For the text-containing cell, return its midpoint in [X, Y] coordinate format. 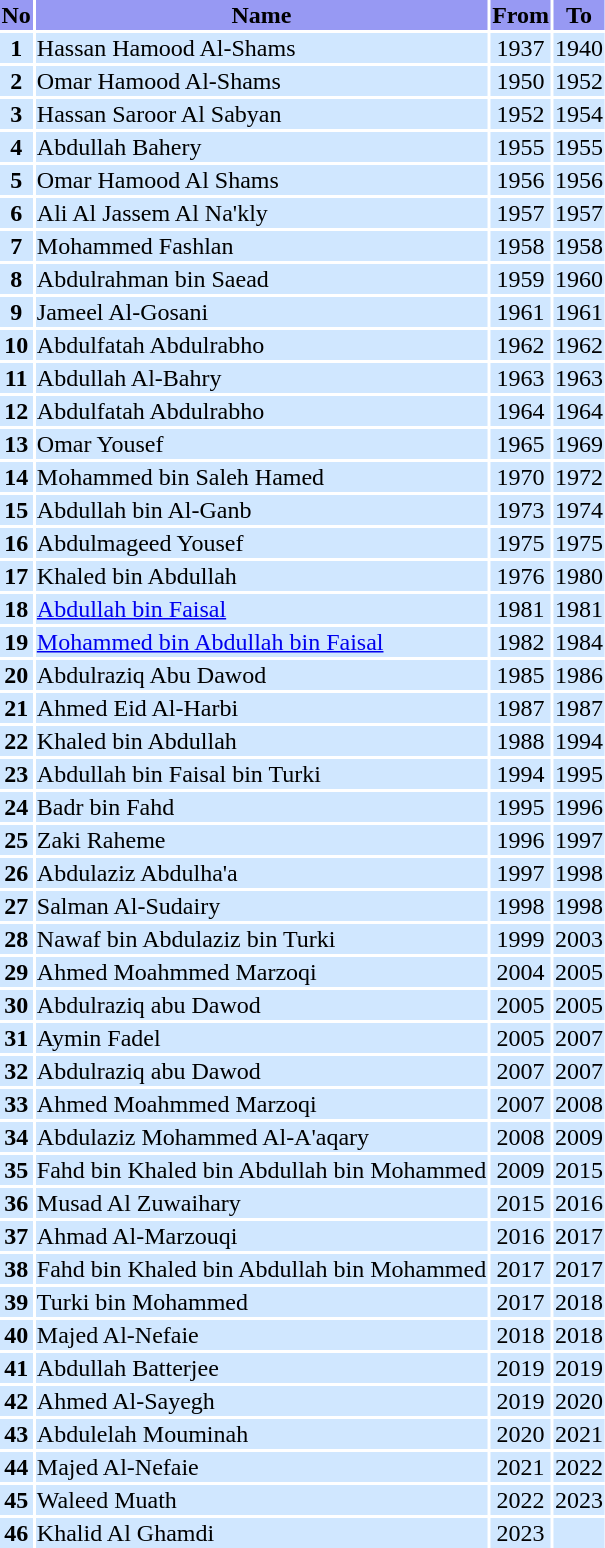
7 [16, 246]
Abdullah bin Al-Ganb [261, 510]
29 [16, 972]
Mohammed Fashlan [261, 246]
5 [16, 180]
42 [16, 1401]
45 [16, 1500]
3 [16, 114]
1988 [521, 741]
Khalid Al Ghamdi [261, 1533]
18 [16, 609]
Abdulraziq Abu Dawod [261, 675]
Abdulaziz Abdulha'a [261, 873]
Zaki Raheme [261, 840]
8 [16, 279]
Aymin Fadel [261, 1038]
Badr bin Fahd [261, 807]
40 [16, 1335]
1965 [521, 444]
17 [16, 576]
43 [16, 1434]
39 [16, 1302]
1974 [580, 510]
Turki bin Mohammed [261, 1302]
Mohammed bin Saleh Hamed [261, 477]
38 [16, 1269]
1969 [580, 444]
1940 [580, 48]
6 [16, 213]
15 [16, 510]
24 [16, 807]
21 [16, 708]
Abdulelah Mouminah [261, 1434]
1980 [580, 576]
Musad Al Zuwaihary [261, 1203]
34 [16, 1137]
1 [16, 48]
Ahmad Al-Marzouqi [261, 1236]
Ahmed Eid Al-Harbi [261, 708]
Jameel Al-Gosani [261, 312]
16 [16, 543]
Abdulmageed Yousef [261, 543]
22 [16, 741]
Omar Hamood Al-Shams [261, 81]
Abdulrahman bin Saead [261, 279]
1976 [521, 576]
33 [16, 1104]
1954 [580, 114]
1972 [580, 477]
2004 [521, 972]
Abdullah Bahery [261, 147]
37 [16, 1236]
20 [16, 675]
Omar Hamood Al Shams [261, 180]
1986 [580, 675]
27 [16, 906]
To [580, 15]
4 [16, 147]
1959 [521, 279]
10 [16, 345]
14 [16, 477]
13 [16, 444]
28 [16, 939]
Abdulaziz Mohammed Al-A'aqary [261, 1137]
1950 [521, 81]
46 [16, 1533]
1984 [580, 642]
36 [16, 1203]
1960 [580, 279]
Waleed Muath [261, 1500]
41 [16, 1368]
Name [261, 15]
Omar Yousef [261, 444]
Ahmed Al-Sayegh [261, 1401]
11 [16, 378]
9 [16, 312]
23 [16, 774]
35 [16, 1170]
Abdullah bin Faisal [261, 609]
1999 [521, 939]
1985 [521, 675]
1970 [521, 477]
Ali Al Jassem Al Na'kly [261, 213]
1982 [521, 642]
Hassan Saroor Al Sabyan [261, 114]
2 [16, 81]
25 [16, 840]
44 [16, 1467]
1937 [521, 48]
26 [16, 873]
Abdullah Al-Bahry [261, 378]
12 [16, 411]
No [16, 15]
2003 [580, 939]
1973 [521, 510]
32 [16, 1071]
Salman Al-Sudairy [261, 906]
Nawaf bin Abdulaziz bin Turki [261, 939]
30 [16, 1005]
Abdullah Batterjee [261, 1368]
Abdullah bin Faisal bin Turki [261, 774]
Hassan Hamood Al-Shams [261, 48]
19 [16, 642]
Mohammed bin Abdullah bin Faisal [261, 642]
From [521, 15]
31 [16, 1038]
